Locate the cell with the specified text and output its [X, Y] center coordinate. 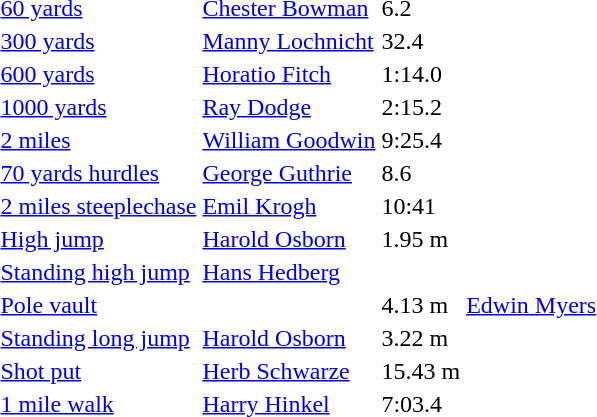
George Guthrie [289, 173]
10:41 [421, 206]
3.22 m [421, 338]
2:15.2 [421, 107]
32.4 [421, 41]
4.13 m [421, 305]
1.95 m [421, 239]
William Goodwin [289, 140]
Emil Krogh [289, 206]
Horatio Fitch [289, 74]
Hans Hedberg [289, 272]
Herb Schwarze [289, 371]
Manny Lochnicht [289, 41]
1:14.0 [421, 74]
Ray Dodge [289, 107]
8.6 [421, 173]
9:25.4 [421, 140]
15.43 m [421, 371]
